Search for the cell housing the specified text and yield its [x, y] center coordinate. 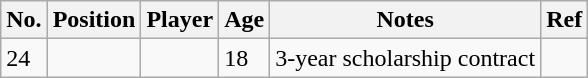
Position [94, 20]
Notes [406, 20]
Ref [564, 20]
24 [24, 58]
18 [244, 58]
Age [244, 20]
Player [180, 20]
No. [24, 20]
3-year scholarship contract [406, 58]
